Extract the [X, Y] coordinate from the center of the cell holding the provided text.  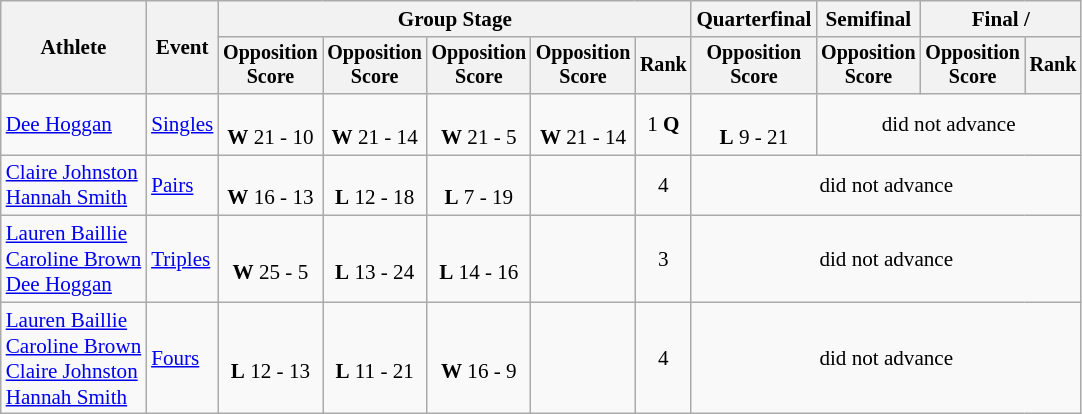
W 25 - 5 [270, 259]
Final / [1001, 18]
Quarterfinal [754, 18]
Triples [182, 259]
Pairs [182, 186]
L 13 - 24 [375, 259]
W 21 - 10 [270, 124]
L 12 - 18 [375, 186]
W 16 - 9 [479, 358]
Semifinal [868, 18]
L 12 - 13 [270, 358]
L 9 - 21 [754, 124]
L 7 - 19 [479, 186]
Singles [182, 124]
1 Q [663, 124]
Group Stage [454, 18]
Athlete [74, 48]
L 11 - 21 [375, 358]
Event [182, 48]
W 21 - 5 [479, 124]
L 14 - 16 [479, 259]
Claire JohnstonHannah Smith [74, 186]
W 16 - 13 [270, 186]
Lauren BaillieCaroline BrownClaire JohnstonHannah Smith [74, 358]
Lauren BaillieCaroline BrownDee Hoggan [74, 259]
Fours [182, 358]
Dee Hoggan [74, 124]
3 [663, 259]
